Scan for the cell matching the given text and deliver its [X, Y] coordinate at center. 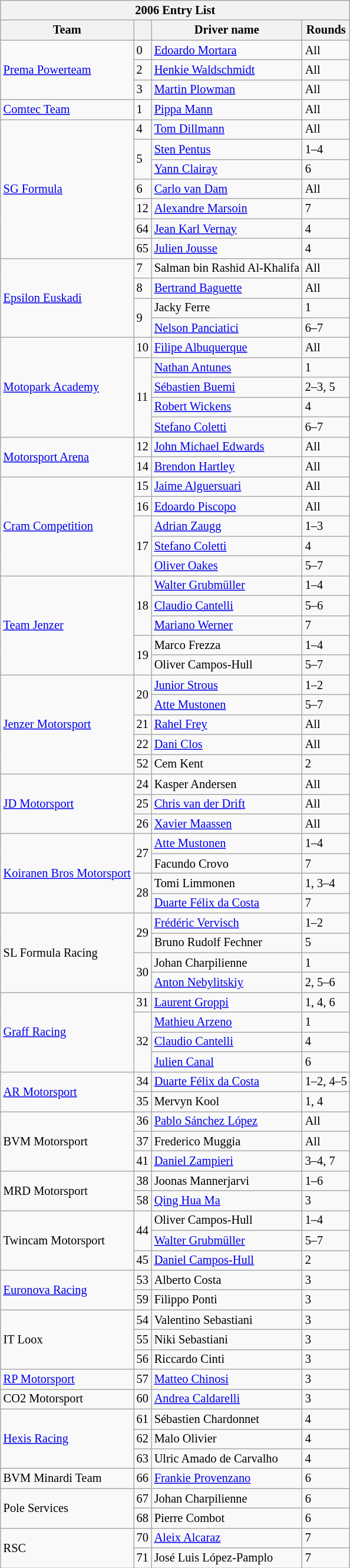
60 [143, 1399]
53 [143, 1280]
Frédéric Vervisch [227, 923]
Xavier Maassen [227, 823]
Twincam Motorsport [67, 1240]
Comtec Team [67, 110]
Bruno Rudolf Fechner [227, 943]
58 [143, 1201]
Facundo Crovo [227, 864]
Mariano Werner [227, 625]
20 [143, 694]
Pole Services [67, 1508]
CO2 Motorsport [67, 1399]
1, 3–4 [326, 883]
54 [143, 1320]
Tom Dillmann [227, 129]
Team Jenzer [67, 625]
Graff Racing [67, 1032]
Hexis Racing [67, 1438]
Jaime Alguersuari [227, 486]
John Michael Edwards [227, 447]
Team [67, 30]
Jean Karl Vernay [227, 229]
Koiranen Bros Motorsport [67, 874]
Pierre Combot [227, 1518]
Sébastien Chardonnet [227, 1419]
66 [143, 1478]
59 [143, 1300]
1–3 [326, 526]
32 [143, 1042]
Yann Clairay [227, 169]
Marco Frezza [227, 645]
IT Loox [67, 1339]
64 [143, 229]
67 [143, 1498]
Edoardo Mortara [227, 50]
2–3, 5 [326, 387]
Frankie Provenzano [227, 1478]
45 [143, 1260]
SG Formula [67, 189]
44 [143, 1230]
16 [143, 506]
Julien Canal [227, 1062]
28 [143, 892]
41 [143, 1161]
José Luis López-Pamplo [227, 1558]
34 [143, 1082]
Anton Nebylitskiy [227, 983]
Epsilon Euskadi [67, 298]
25 [143, 804]
52 [143, 764]
Nathan Antunes [227, 367]
RP Motorsport [67, 1379]
30 [143, 973]
Laurent Groppi [227, 1002]
Adrian Zaugg [227, 526]
Niki Sebastiani [227, 1339]
Filipe Albuquerque [227, 347]
Mervyn Kool [227, 1101]
RSC [67, 1548]
Pippa Mann [227, 110]
Sten Pentus [227, 149]
Euronova Racing [67, 1290]
Frederico Muggia [227, 1141]
14 [143, 466]
Brendon Hartley [227, 466]
1–2, 4–5 [326, 1082]
22 [143, 745]
Matteo Chinosi [227, 1379]
Filippo Ponti [227, 1300]
Malo Olivier [227, 1439]
2006 Entry List [176, 10]
Driver name [227, 30]
Robert Wickens [227, 407]
35 [143, 1101]
57 [143, 1379]
Sébastien Buemi [227, 387]
BVM Motorsport [67, 1141]
Pablo Sánchez López [227, 1121]
2, 5–6 [326, 983]
Cem Kent [227, 764]
AR Motorsport [67, 1092]
37 [143, 1141]
MRD Motorsport [67, 1191]
Aleix Alcaraz [227, 1538]
61 [143, 1419]
Andrea Caldarelli [227, 1399]
Prema Powerteam [67, 70]
Motopark Academy [67, 387]
Bertrand Baguette [227, 288]
Dani Clos [227, 745]
8 [143, 288]
15 [143, 486]
Henkie Waldschmidt [227, 70]
Martin Plowman [227, 90]
Alexandre Marsoin [227, 209]
Daniel Zampieri [227, 1161]
68 [143, 1518]
Mathieu Arzeno [227, 1022]
1, 4 [326, 1101]
10 [143, 347]
11 [143, 397]
Joonas Mannerjarvi [227, 1181]
Ulric Amado de Carvalho [227, 1458]
Kasper Andersen [227, 784]
70 [143, 1538]
29 [143, 933]
38 [143, 1181]
Carlo van Dam [227, 189]
1, 4, 6 [326, 1002]
31 [143, 1002]
Julien Jousse [227, 248]
65 [143, 248]
3–4, 7 [326, 1161]
Chris van der Drift [227, 804]
BVM Minardi Team [67, 1478]
17 [143, 546]
Rounds [326, 30]
Oliver Oakes [227, 566]
Daniel Campos-Hull [227, 1260]
Valentino Sebastiani [227, 1320]
0 [143, 50]
Alberto Costa [227, 1280]
JD Motorsport [67, 804]
Edoardo Piscopo [227, 506]
Jacky Ferre [227, 308]
26 [143, 823]
Nelson Panciatici [227, 328]
56 [143, 1359]
5–6 [326, 605]
Motorsport Arena [67, 456]
19 [143, 654]
Salman bin Rashid Al-Khalifa [227, 268]
63 [143, 1458]
24 [143, 784]
18 [143, 605]
Rahel Frey [227, 724]
62 [143, 1439]
55 [143, 1339]
21 [143, 724]
71 [143, 1558]
Jenzer Motorsport [67, 724]
Qing Hua Ma [227, 1201]
36 [143, 1121]
Tomi Limmonen [227, 883]
SL Formula Racing [67, 953]
9 [143, 317]
Cram Competition [67, 526]
Riccardo Cinti [227, 1359]
1–6 [326, 1181]
Junior Strous [227, 685]
27 [143, 854]
